Search for the cell housing the specified text and yield its (x, y) center coordinate. 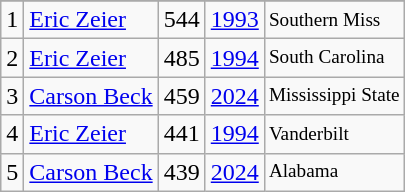
1993 (234, 20)
Alabama (334, 172)
Mississippi State (334, 96)
439 (182, 172)
5 (12, 172)
2 (12, 58)
441 (182, 134)
544 (182, 20)
4 (12, 134)
1 (12, 20)
Southern Miss (334, 20)
South Carolina (334, 58)
485 (182, 58)
3 (12, 96)
459 (182, 96)
Vanderbilt (334, 134)
